Return [x, y] of the center of cell containing provided text 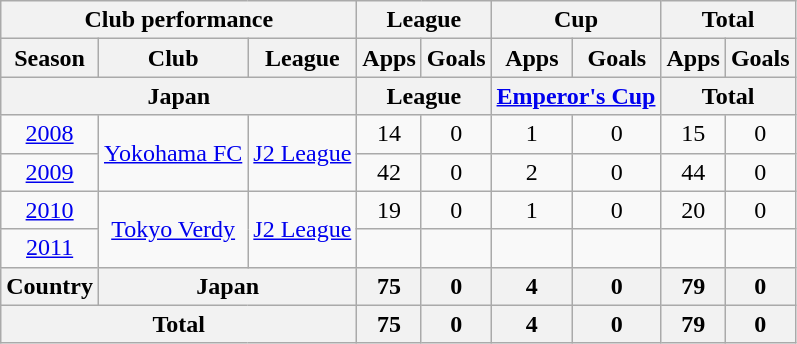
15 [693, 134]
2011 [50, 248]
2 [532, 172]
44 [693, 172]
42 [389, 172]
Emperor's Cup [576, 96]
2008 [50, 134]
Club performance [179, 20]
19 [389, 210]
Tokyo Verdy [172, 229]
Cup [576, 20]
14 [389, 134]
Country [50, 286]
2009 [50, 172]
Yokohama FC [172, 153]
Club [172, 58]
20 [693, 210]
2010 [50, 210]
Season [50, 58]
